Scan for the cell matching the given text and deliver its (X, Y) coordinate at center. 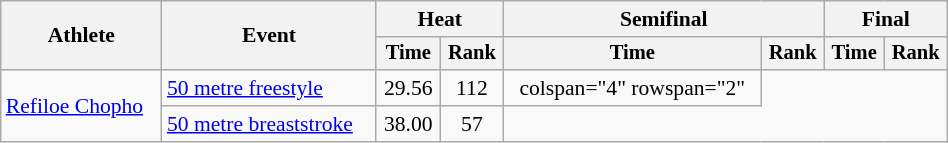
Athlete (82, 36)
Semifinal (664, 19)
112 (472, 88)
Refiloe Chopho (82, 106)
Final (886, 19)
50 metre breaststroke (269, 124)
50 metre freestyle (269, 88)
29.56 (408, 88)
57 (472, 124)
Event (269, 36)
38.00 (408, 124)
colspan="4" rowspan="2" (632, 88)
Heat (440, 19)
